Extract the [x, y] coordinate from the center of the cell holding the provided text.  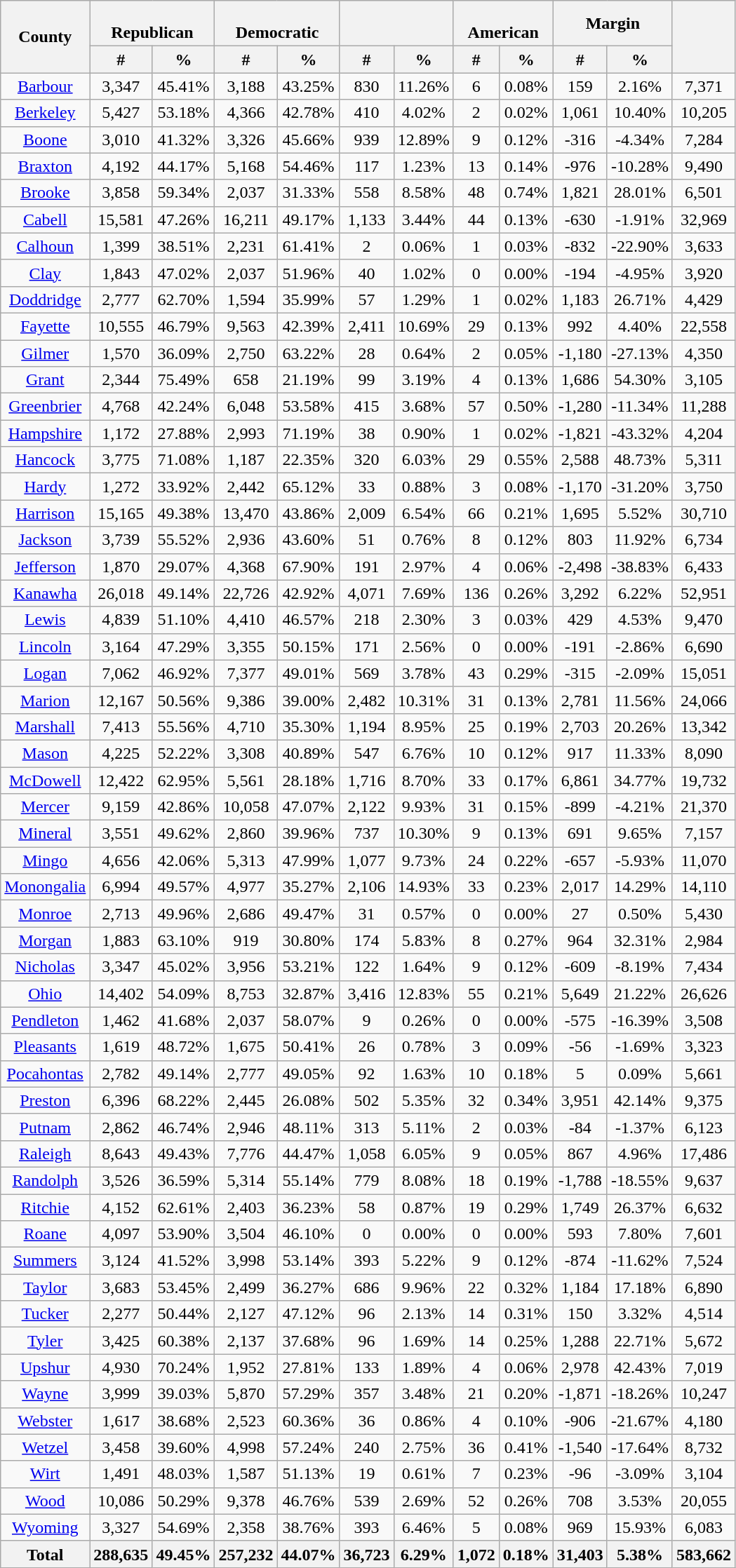
36.09% [184, 353]
4,656 [121, 860]
1,184 [580, 1287]
658 [246, 380]
12.89% [424, 140]
3.53% [640, 1501]
40.89% [309, 753]
5.38% [640, 1554]
Ohio [45, 994]
48.72% [184, 1047]
3,327 [121, 1527]
32.31% [640, 940]
3,683 [121, 1287]
Margin [613, 24]
52.22% [184, 753]
43.60% [309, 540]
6.29% [424, 1554]
-1.37% [640, 1127]
3.32% [640, 1314]
32 [476, 1100]
2,936 [246, 540]
22.71% [640, 1341]
6,994 [121, 887]
Lincoln [45, 647]
1,749 [580, 1207]
1,594 [246, 299]
62.70% [184, 299]
24 [476, 860]
Fayette [45, 326]
1,072 [476, 1554]
Lewis [45, 620]
0.78% [424, 1047]
61.41% [309, 246]
Upshur [45, 1367]
4.53% [640, 620]
-2.86% [640, 647]
31,403 [580, 1554]
0.31% [526, 1314]
10.30% [424, 834]
54.46% [309, 166]
-96 [580, 1474]
1.64% [424, 967]
3.44% [424, 219]
50.44% [184, 1314]
1.23% [424, 166]
5,430 [703, 914]
57.24% [309, 1447]
-38.83% [640, 567]
37.68% [309, 1341]
1,462 [121, 1020]
53.58% [309, 407]
8.08% [424, 1180]
0.76% [424, 540]
-316 [580, 140]
547 [366, 753]
7,377 [246, 673]
48 [476, 193]
17.18% [640, 1287]
28.01% [640, 193]
19,732 [703, 780]
22.35% [309, 460]
20,055 [703, 1501]
6.22% [640, 593]
1,883 [121, 940]
49.57% [184, 887]
502 [366, 1100]
71.19% [309, 433]
3,416 [366, 994]
-11.62% [640, 1261]
Calhoun [45, 246]
2,499 [246, 1287]
10.69% [424, 326]
1,061 [580, 113]
18 [476, 1180]
691 [580, 834]
49.01% [309, 673]
21 [476, 1394]
Mingo [45, 860]
2,277 [121, 1314]
-1,280 [580, 407]
32,969 [703, 219]
Logan [45, 673]
7.80% [640, 1234]
53.90% [184, 1234]
2,984 [703, 940]
1,843 [121, 273]
-2.09% [640, 673]
0.14% [526, 166]
26 [366, 1047]
1.63% [424, 1074]
2,403 [246, 1207]
3,775 [121, 460]
1,172 [121, 433]
2,781 [580, 700]
36.59% [184, 1180]
3,508 [703, 1020]
1,686 [580, 380]
46.10% [309, 1234]
10,247 [703, 1394]
Gilmer [45, 353]
6.03% [424, 460]
11,070 [703, 860]
3,188 [246, 86]
3,292 [580, 593]
2.56% [424, 647]
4,192 [121, 166]
-1.91% [640, 219]
27.88% [184, 433]
7,157 [703, 834]
2,137 [246, 1341]
10,058 [246, 807]
4,839 [121, 620]
4,097 [121, 1234]
-5.93% [640, 860]
57.29% [309, 1394]
Cabell [45, 219]
26.37% [640, 1207]
539 [366, 1501]
7,776 [246, 1154]
0.15% [526, 807]
38.68% [184, 1421]
1,288 [580, 1341]
-976 [580, 166]
36.23% [309, 1207]
-1,788 [580, 1180]
Doddridge [45, 299]
51.13% [309, 1474]
5,427 [121, 113]
939 [366, 140]
50.41% [309, 1047]
410 [366, 113]
17,486 [703, 1154]
0.61% [424, 1474]
16,211 [246, 219]
40 [366, 273]
7.69% [424, 593]
49.62% [184, 834]
54.69% [184, 1527]
6,433 [703, 567]
4,514 [703, 1314]
44.47% [309, 1154]
Republican [152, 24]
0.34% [526, 1100]
6.46% [424, 1527]
44.07% [309, 1554]
9,470 [703, 620]
39.60% [184, 1447]
5.52% [640, 513]
9.96% [424, 1287]
26.71% [640, 299]
-18.55% [640, 1180]
708 [580, 1501]
55.52% [184, 540]
28 [366, 353]
Mineral [45, 834]
919 [246, 940]
5.83% [424, 940]
49.47% [309, 914]
13,470 [246, 513]
60.38% [184, 1341]
50.15% [309, 647]
21.22% [640, 994]
27.81% [309, 1367]
992 [580, 326]
55.14% [309, 1180]
10,555 [121, 326]
415 [366, 407]
-4.21% [640, 807]
34.77% [640, 780]
4,366 [246, 113]
171 [366, 647]
33.92% [184, 487]
Hancock [45, 460]
-4.34% [640, 140]
4,204 [703, 433]
6,632 [703, 1207]
14.29% [640, 887]
2,686 [246, 914]
1,183 [580, 299]
31.33% [309, 193]
Greenbrier [45, 407]
39.03% [184, 1394]
-194 [580, 273]
5.11% [424, 1127]
Raleigh [45, 1154]
13,342 [703, 726]
2,523 [246, 1421]
53.14% [309, 1261]
6,690 [703, 647]
35.27% [309, 887]
8.95% [424, 726]
70.24% [184, 1367]
4,152 [121, 1207]
Mason [45, 753]
42.06% [184, 860]
46.76% [309, 1501]
0.57% [424, 914]
3,956 [246, 967]
0.90% [424, 433]
46.92% [184, 673]
-874 [580, 1261]
320 [366, 460]
3.78% [424, 673]
2,713 [121, 914]
2,860 [246, 834]
50.56% [184, 700]
9.65% [640, 834]
3,105 [703, 380]
7,062 [121, 673]
-43.32% [640, 433]
42.24% [184, 407]
47.02% [184, 273]
-4.95% [640, 273]
51.10% [184, 620]
1,272 [121, 487]
49.45% [184, 1554]
12,422 [121, 780]
-315 [580, 673]
0.10% [526, 1421]
0.25% [526, 1341]
42.86% [184, 807]
62.95% [184, 780]
11.56% [640, 700]
593 [580, 1234]
2,482 [366, 700]
92 [366, 1074]
1.02% [424, 273]
52 [476, 1501]
6,861 [580, 780]
-3.09% [640, 1474]
1,058 [366, 1154]
174 [366, 940]
Monroe [45, 914]
48.73% [640, 460]
8,643 [121, 1154]
42.14% [640, 1100]
1,675 [246, 1047]
-27.13% [640, 353]
43 [476, 673]
24,066 [703, 700]
46.79% [184, 326]
45.41% [184, 86]
39.96% [309, 834]
26.08% [309, 1100]
288,635 [121, 1554]
59.34% [184, 193]
51.96% [309, 273]
803 [580, 540]
45.02% [184, 967]
2,231 [246, 246]
1,617 [121, 1421]
9,378 [246, 1501]
3,998 [246, 1261]
42.92% [309, 593]
11.92% [640, 540]
75.49% [184, 380]
830 [366, 86]
737 [366, 834]
5,649 [580, 994]
41.52% [184, 1261]
38.76% [309, 1527]
45.66% [309, 140]
5,561 [246, 780]
0.22% [526, 860]
-11.34% [640, 407]
2,862 [121, 1127]
14.93% [424, 887]
Marshall [45, 726]
-1,540 [580, 1447]
-21.67% [640, 1421]
54.09% [184, 994]
5,672 [703, 1341]
5,870 [246, 1394]
Marion [45, 700]
-2,498 [580, 567]
21.19% [309, 380]
4,998 [246, 1447]
47.26% [184, 219]
36.27% [309, 1287]
Wirt [45, 1474]
60.36% [309, 1421]
6,734 [703, 540]
10,205 [703, 113]
62.61% [184, 1207]
41.68% [184, 1020]
4,350 [703, 353]
2,411 [366, 326]
Harrison [45, 513]
159 [580, 86]
Pendleton [45, 1020]
2,442 [246, 487]
1,077 [366, 860]
7,284 [703, 140]
McDowell [45, 780]
Pleasants [45, 1047]
-1,170 [580, 487]
Brooke [45, 193]
4.02% [424, 113]
2,009 [366, 513]
6,123 [703, 1127]
4,977 [246, 887]
969 [580, 1527]
-575 [580, 1020]
569 [366, 673]
9,375 [703, 1100]
55.56% [184, 726]
46.74% [184, 1127]
68.22% [184, 1100]
26,626 [703, 994]
49.05% [309, 1074]
1,587 [246, 1474]
2,122 [366, 807]
2,358 [246, 1527]
313 [366, 1127]
58 [366, 1207]
-16.39% [640, 1020]
7,019 [703, 1367]
Berkeley [45, 113]
3.19% [424, 380]
2,993 [246, 433]
9.93% [424, 807]
63.22% [309, 353]
47.12% [309, 1314]
30,710 [703, 513]
779 [366, 1180]
3,323 [703, 1047]
0.32% [526, 1287]
20.26% [640, 726]
3,739 [121, 540]
7,413 [121, 726]
48.11% [309, 1127]
29.07% [184, 567]
867 [580, 1154]
47.99% [309, 860]
-1,180 [580, 353]
71.08% [184, 460]
1,187 [246, 460]
38 [366, 433]
-630 [580, 219]
Total [45, 1554]
136 [476, 593]
1,870 [121, 567]
1,194 [366, 726]
3,326 [246, 140]
32.87% [309, 994]
14,110 [703, 887]
Hampshire [45, 433]
-906 [580, 1421]
583,662 [703, 1554]
Mercer [45, 807]
3.48% [424, 1394]
9,386 [246, 700]
7,601 [703, 1234]
-657 [580, 860]
Tucker [45, 1314]
2,750 [246, 353]
Democratic [277, 24]
58.07% [309, 1020]
2,946 [246, 1127]
15,165 [121, 513]
-22.90% [640, 246]
1.69% [424, 1341]
Braxton [45, 166]
44 [476, 219]
36,723 [366, 1554]
3,526 [121, 1180]
0.27% [526, 940]
County [45, 36]
43.25% [309, 86]
39.00% [309, 700]
0.17% [526, 780]
2,703 [580, 726]
48.03% [184, 1474]
2,978 [580, 1367]
4,930 [121, 1367]
917 [580, 753]
7,524 [703, 1261]
0.20% [526, 1394]
Roane [45, 1234]
2,344 [121, 380]
257,232 [246, 1554]
1,570 [121, 353]
3,951 [580, 1100]
3,504 [246, 1234]
4.40% [640, 326]
49.38% [184, 513]
2,588 [580, 460]
Summers [45, 1261]
1,619 [121, 1047]
117 [366, 166]
6.76% [424, 753]
26,018 [121, 593]
3,750 [703, 487]
12,167 [121, 700]
21,370 [703, 807]
-832 [580, 246]
429 [580, 620]
4,225 [121, 753]
Webster [45, 1421]
Boone [45, 140]
11.26% [424, 86]
4.96% [640, 1154]
35.30% [309, 726]
American [503, 24]
44.17% [184, 166]
28.18% [309, 780]
6 [476, 86]
13 [476, 166]
10,086 [121, 1501]
6,083 [703, 1527]
27 [580, 914]
53.21% [309, 967]
Putnam [45, 1127]
2.75% [424, 1447]
0.88% [424, 487]
Hardy [45, 487]
-56 [580, 1047]
47.07% [309, 807]
49.17% [309, 219]
15.93% [640, 1527]
5.35% [424, 1100]
3,308 [246, 753]
-31.20% [640, 487]
3,425 [121, 1341]
-8.19% [640, 967]
14,402 [121, 994]
41.32% [184, 140]
Nicholas [45, 967]
4,429 [703, 299]
2,445 [246, 1100]
53.18% [184, 113]
686 [366, 1287]
0.86% [424, 1421]
53.45% [184, 1287]
2,782 [121, 1074]
3,458 [121, 1447]
6,890 [703, 1287]
38.51% [184, 246]
22,558 [703, 326]
5,314 [246, 1180]
99 [366, 380]
9,159 [121, 807]
-17.64% [640, 1447]
218 [366, 620]
3,164 [121, 647]
-84 [580, 1127]
2.69% [424, 1501]
3,920 [703, 273]
5.22% [424, 1261]
42.39% [309, 326]
2.30% [424, 620]
8.58% [424, 193]
3,124 [121, 1261]
4,710 [246, 726]
Jackson [45, 540]
Taylor [45, 1287]
4,768 [121, 407]
8,753 [246, 994]
2,017 [580, 887]
0.87% [424, 1207]
Ritchie [45, 1207]
2.13% [424, 1314]
6,048 [246, 407]
0.64% [424, 353]
11,288 [703, 407]
35.99% [309, 299]
30.80% [309, 940]
7,371 [703, 86]
8,732 [703, 1447]
6.05% [424, 1154]
6,501 [703, 193]
3,633 [703, 246]
46.57% [309, 620]
3,010 [121, 140]
Barbour [45, 86]
9,563 [246, 326]
-1,821 [580, 433]
5,311 [703, 460]
Tyler [45, 1341]
-10.28% [640, 166]
10.31% [424, 700]
25 [476, 726]
964 [580, 940]
1,133 [366, 219]
22 [476, 1287]
12.83% [424, 994]
52,951 [703, 593]
9,637 [703, 1180]
Wyoming [45, 1527]
1.29% [424, 299]
11.33% [640, 753]
0.74% [526, 193]
133 [366, 1367]
357 [366, 1394]
-899 [580, 807]
1,491 [121, 1474]
5,313 [246, 860]
3.68% [424, 407]
1.89% [424, 1367]
Kanawha [45, 593]
1,716 [366, 780]
191 [366, 567]
4,180 [703, 1421]
51 [366, 540]
4,071 [366, 593]
9.73% [424, 860]
4,368 [246, 567]
8.70% [424, 780]
0.55% [526, 460]
240 [366, 1447]
3,999 [121, 1394]
15,051 [703, 673]
-18.26% [640, 1394]
2.16% [640, 86]
150 [580, 1314]
63.10% [184, 940]
Clay [45, 273]
42.78% [309, 113]
22,726 [246, 593]
65.12% [309, 487]
7 [476, 1474]
-191 [580, 647]
-609 [580, 967]
Wood [45, 1501]
67.90% [309, 567]
Wayne [45, 1394]
4,410 [246, 620]
122 [366, 967]
2.97% [424, 567]
47.29% [184, 647]
66 [476, 513]
Pocahontas [45, 1074]
1,695 [580, 513]
1,952 [246, 1367]
6.54% [424, 513]
6,396 [121, 1100]
8,090 [703, 753]
Preston [45, 1100]
Wetzel [45, 1447]
Grant [45, 380]
54.30% [640, 380]
55 [476, 994]
558 [366, 193]
3,104 [703, 1474]
2,127 [246, 1314]
Monongalia [45, 887]
50.29% [184, 1501]
43.86% [309, 513]
1,821 [580, 193]
5,168 [246, 166]
-1.69% [640, 1047]
Randolph [45, 1180]
49.43% [184, 1154]
3,355 [246, 647]
-1,871 [580, 1394]
10.40% [640, 113]
42.43% [640, 1367]
3,551 [121, 834]
9,490 [703, 166]
15,581 [121, 219]
5,661 [703, 1074]
Jefferson [45, 567]
Morgan [45, 940]
2,106 [366, 887]
0.41% [526, 1447]
7,434 [703, 967]
3,858 [121, 193]
1,399 [121, 246]
49.96% [184, 914]
